From the cell containing the given text, extract its center point as [X, Y] coordinate. 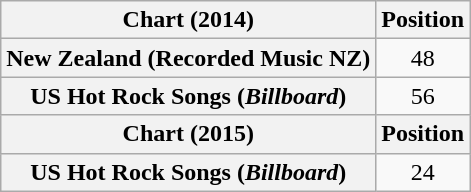
24 [423, 172]
New Zealand (Recorded Music NZ) [188, 58]
Chart (2015) [188, 134]
48 [423, 58]
56 [423, 96]
Chart (2014) [188, 20]
